Output the (X, Y) coordinate of the center of the cell containing the given text.  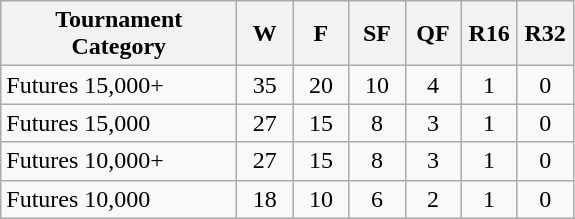
20 (321, 85)
Futures 10,000+ (119, 161)
Futures 10,000 (119, 199)
4 (433, 85)
Futures 15,000 (119, 123)
SF (377, 34)
Tournament Category (119, 34)
W (265, 34)
35 (265, 85)
F (321, 34)
18 (265, 199)
2 (433, 199)
6 (377, 199)
R32 (545, 34)
R16 (489, 34)
Futures 15,000+ (119, 85)
QF (433, 34)
